Scan for the cell matching the given text and deliver its (X, Y) coordinate at center. 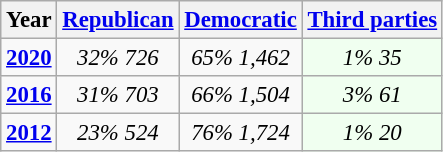
2020 (29, 58)
3% 61 (372, 95)
2016 (29, 95)
32% 726 (118, 58)
1% 35 (372, 58)
1% 20 (372, 133)
Third parties (372, 20)
76% 1,724 (240, 133)
Year (29, 20)
2012 (29, 133)
65% 1,462 (240, 58)
Republican (118, 20)
31% 703 (118, 95)
66% 1,504 (240, 95)
23% 524 (118, 133)
Democratic (240, 20)
